Pinpoint the cell where the given text exists, returning its (x, y) midpoint coordinate. 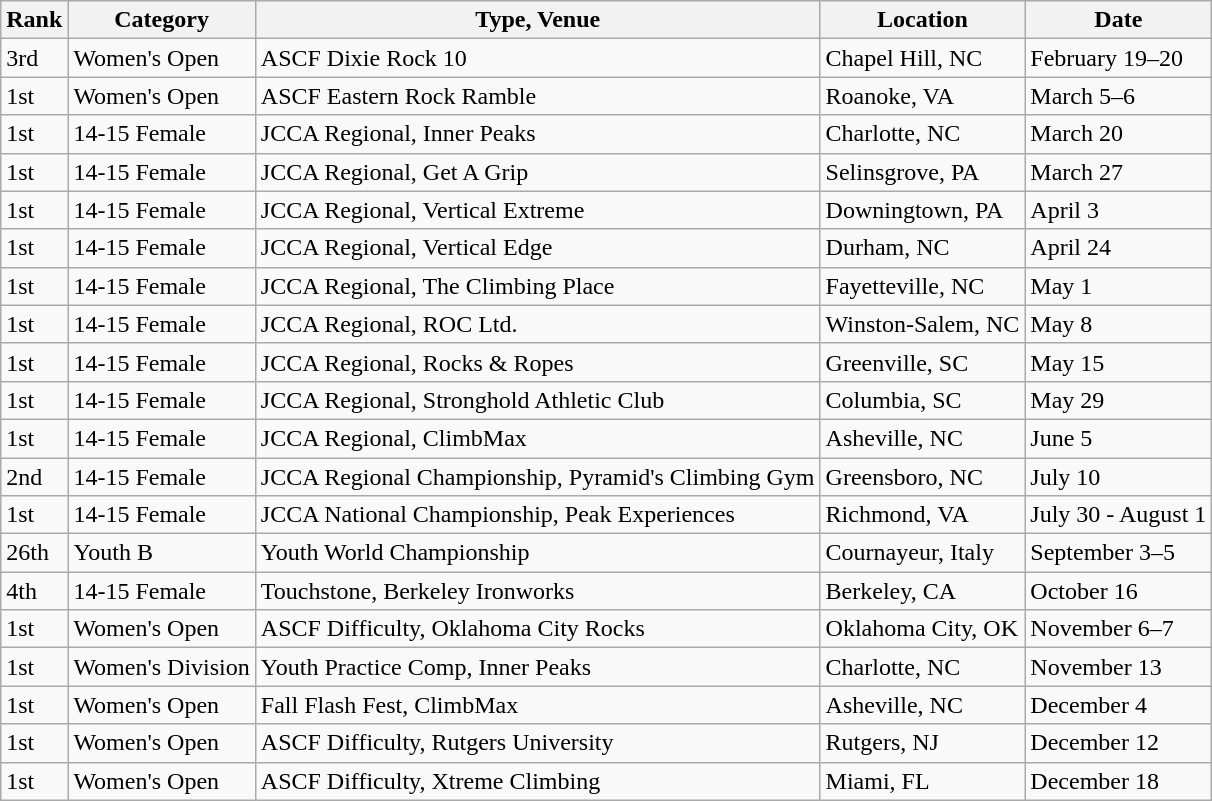
December 4 (1118, 705)
December 18 (1118, 781)
ASCF Difficulty, Oklahoma City Rocks (538, 629)
Roanoke, VA (922, 96)
November 13 (1118, 667)
October 16 (1118, 591)
ASCF Difficulty, Rutgers University (538, 743)
JCCA Regional, Get A Grip (538, 172)
May 15 (1118, 362)
Location (922, 20)
Greensboro, NC (922, 477)
3rd (34, 58)
JCCA Regional, ClimbMax (538, 438)
Richmond, VA (922, 515)
July 30 - August 1 (1118, 515)
May 8 (1118, 324)
JCCA Regional, ROC Ltd. (538, 324)
26th (34, 553)
JCCA Regional, Rocks & Ropes (538, 362)
ASCF Difficulty, Xtreme Climbing (538, 781)
2nd (34, 477)
Miami, FL (922, 781)
December 12 (1118, 743)
JCCA Regional, Stronghold Athletic Club (538, 400)
March 5–6 (1118, 96)
Type, Venue (538, 20)
Greenville, SC (922, 362)
Category (162, 20)
Women's Division (162, 667)
Selinsgrove, PA (922, 172)
Fall Flash Fest, ClimbMax (538, 705)
April 24 (1118, 248)
JCCA Regional Championship, Pyramid's Climbing Gym (538, 477)
Youth World Championship (538, 553)
February 19–20 (1118, 58)
June 5 (1118, 438)
JCCA Regional, The Climbing Place (538, 286)
JCCA Regional, Inner Peaks (538, 134)
Youth B (162, 553)
November 6–7 (1118, 629)
Fayetteville, NC (922, 286)
Touchstone, Berkeley Ironworks (538, 591)
JCCA Regional, Vertical Edge (538, 248)
July 10 (1118, 477)
Winston-Salem, NC (922, 324)
May 1 (1118, 286)
Columbia, SC (922, 400)
Oklahoma City, OK (922, 629)
Rutgers, NJ (922, 743)
May 29 (1118, 400)
March 27 (1118, 172)
Cournayeur, Italy (922, 553)
Downingtown, PA (922, 210)
April 3 (1118, 210)
ASCF Dixie Rock 10 (538, 58)
JCCA National Championship, Peak Experiences (538, 515)
Rank (34, 20)
ASCF Eastern Rock Ramble (538, 96)
Date (1118, 20)
4th (34, 591)
JCCA Regional, Vertical Extreme (538, 210)
Berkeley, CA (922, 591)
Chapel Hill, NC (922, 58)
Durham, NC (922, 248)
Youth Practice Comp, Inner Peaks (538, 667)
September 3–5 (1118, 553)
March 20 (1118, 134)
